Search for the cell housing the specified text and yield its [X, Y] center coordinate. 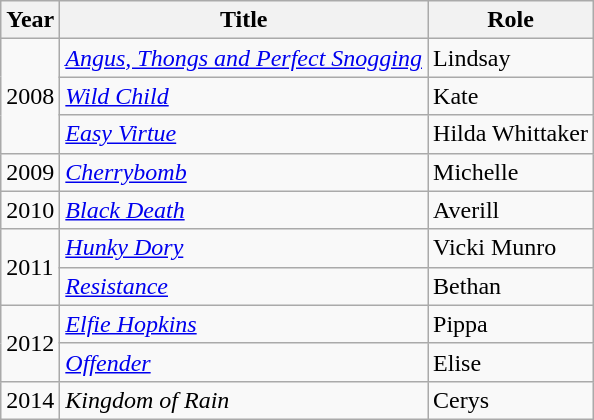
Wild Child [244, 96]
Bethan [511, 286]
Black Death [244, 210]
Hilda Whittaker [511, 134]
Pippa [511, 324]
Kingdom of Rain [244, 400]
2011 [30, 267]
Cerys [511, 400]
Year [30, 20]
2009 [30, 172]
Cherrybomb [244, 172]
2010 [30, 210]
Lindsay [511, 58]
Title [244, 20]
Hunky Dory [244, 248]
Offender [244, 362]
Resistance [244, 286]
Vicki Munro [511, 248]
Averill [511, 210]
Role [511, 20]
2014 [30, 400]
Michelle [511, 172]
2012 [30, 343]
Easy Virtue [244, 134]
Elfie Hopkins [244, 324]
Kate [511, 96]
Angus, Thongs and Perfect Snogging [244, 58]
2008 [30, 96]
Elise [511, 362]
